Pinpoint the cell where the given text exists, returning its (X, Y) midpoint coordinate. 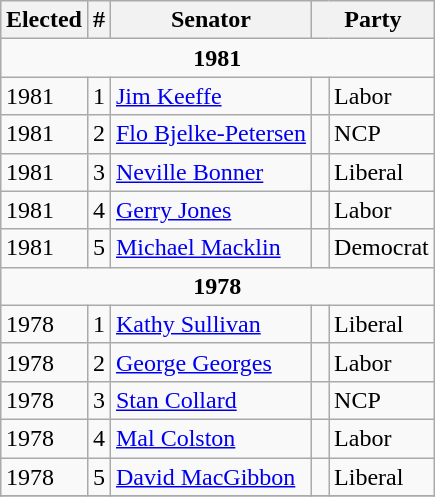
Jim Keeffe (210, 96)
Gerry Jones (210, 210)
Stan Collard (210, 400)
Elected (44, 20)
Democrat (382, 248)
# (98, 20)
Michael Macklin (210, 248)
Party (374, 20)
Flo Bjelke-Petersen (210, 134)
Kathy Sullivan (210, 324)
Mal Colston (210, 438)
David MacGibbon (210, 477)
Senator (210, 20)
George Georges (210, 362)
Neville Bonner (210, 172)
